Find where the given text appears and provide that cell's center as (x, y) coordinate. 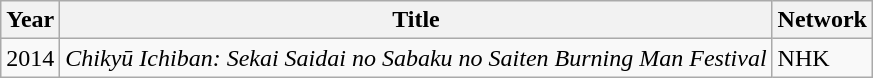
Year (30, 20)
2014 (30, 58)
Title (416, 20)
NHK (822, 58)
Chikyū Ichiban: Sekai Saidai no Sabaku no Saiten Burning Man Festival (416, 58)
Network (822, 20)
